Extract the [x, y] coordinate from the center of the cell holding the provided text.  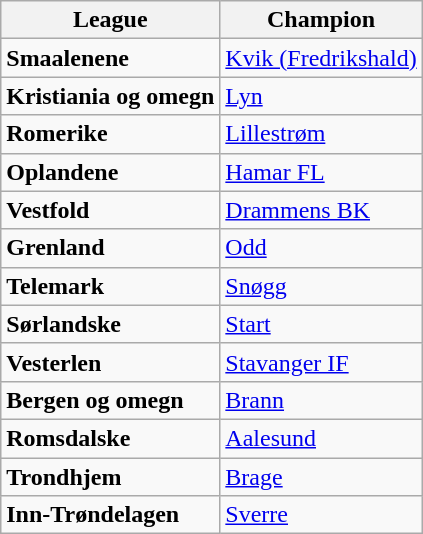
Drammens BK [321, 210]
Trondhjem [110, 477]
Inn-Trøndelagen [110, 515]
Kristiania og omegn [110, 96]
Champion [321, 20]
Smaalenene [110, 58]
Aalesund [321, 438]
Lyn [321, 96]
Oplandene [110, 172]
Brann [321, 400]
Lillestrøm [321, 134]
Sørlandske [110, 324]
Bergen og omegn [110, 400]
Stavanger IF [321, 362]
Odd [321, 248]
Vesterlen [110, 362]
Hamar FL [321, 172]
Start [321, 324]
League [110, 20]
Vestfold [110, 210]
Kvik (Fredrikshald) [321, 58]
Brage [321, 477]
Sverre [321, 515]
Romsdalske [110, 438]
Romerike [110, 134]
Grenland [110, 248]
Snøgg [321, 286]
Telemark [110, 286]
